Detect which cell encompasses the target text, then output its (X, Y) center coordinate. 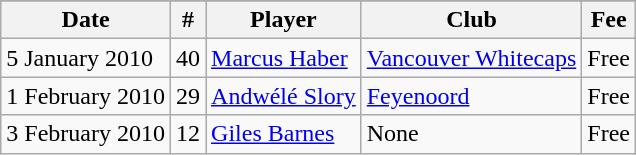
Player (284, 20)
Vancouver Whitecaps (472, 58)
29 (188, 96)
Marcus Haber (284, 58)
12 (188, 134)
Feyenoord (472, 96)
# (188, 20)
Fee (609, 20)
Giles Barnes (284, 134)
Andwélé Slory (284, 96)
1 February 2010 (86, 96)
Date (86, 20)
Club (472, 20)
3 February 2010 (86, 134)
5 January 2010 (86, 58)
40 (188, 58)
None (472, 134)
